Pinpoint the cell where the given text exists, returning its (x, y) midpoint coordinate. 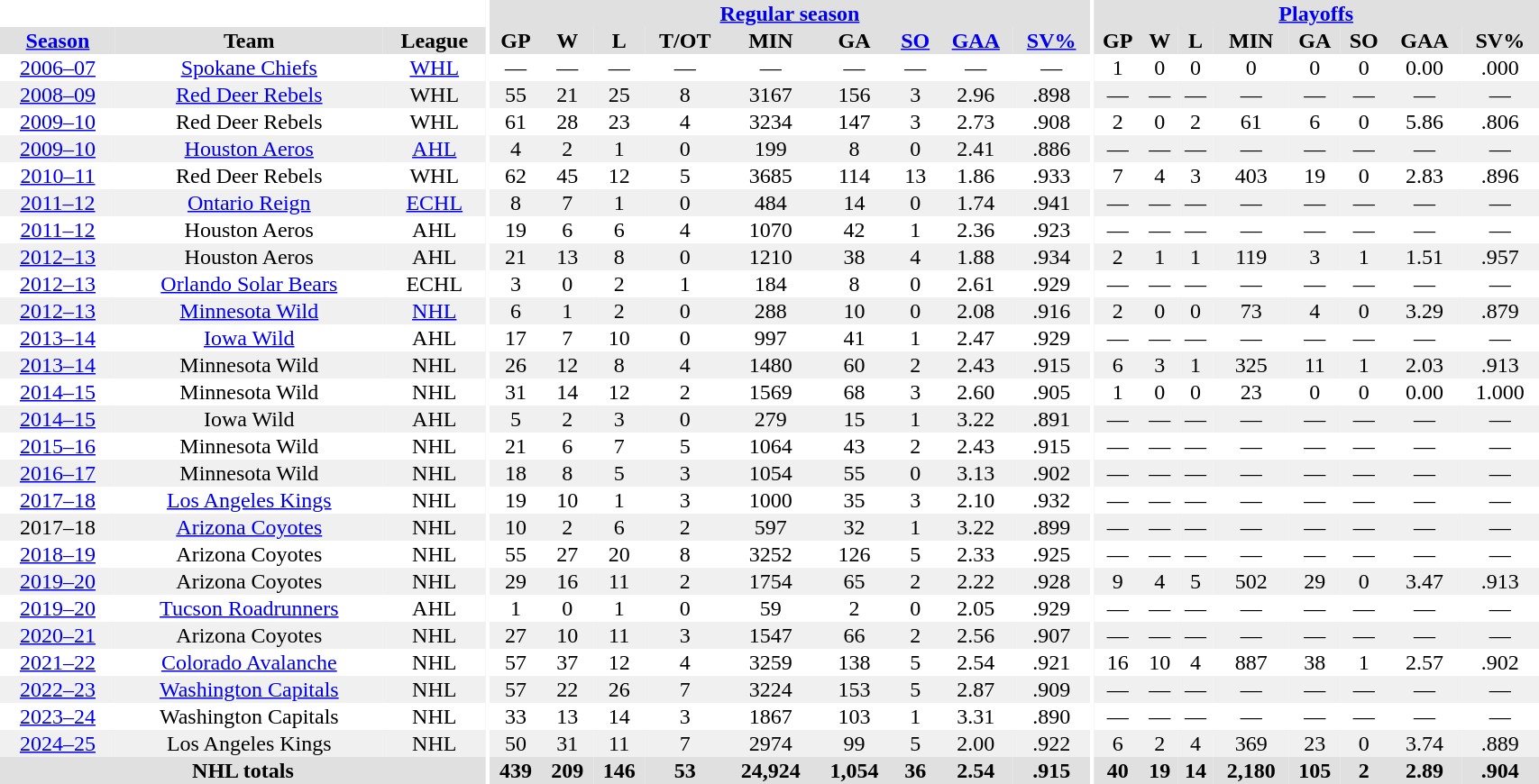
2.10 (976, 500)
2,180 (1251, 770)
1.51 (1424, 257)
2021–22 (58, 662)
2.96 (976, 95)
32 (855, 527)
1754 (770, 581)
369 (1251, 743)
33 (516, 716)
1547 (770, 635)
5.86 (1424, 122)
3.31 (976, 716)
2015–16 (58, 446)
997 (770, 338)
156 (855, 95)
3259 (770, 662)
403 (1251, 176)
288 (770, 311)
.905 (1051, 392)
.000 (1500, 68)
887 (1251, 662)
2020–21 (58, 635)
325 (1251, 365)
.898 (1051, 95)
36 (914, 770)
Orlando Solar Bears (249, 284)
1.74 (976, 203)
2008–09 (58, 95)
2.05 (976, 608)
2023–24 (58, 716)
2010–11 (58, 176)
.933 (1051, 176)
Team (249, 41)
68 (855, 392)
.921 (1051, 662)
2018–19 (58, 554)
2016–17 (58, 473)
126 (855, 554)
NHL totals (243, 770)
1.86 (976, 176)
53 (685, 770)
2.56 (976, 635)
2.33 (976, 554)
Colorado Avalanche (249, 662)
9 (1118, 581)
3.13 (976, 473)
3.47 (1424, 581)
1480 (770, 365)
40 (1118, 770)
105 (1315, 770)
.909 (1051, 689)
2.22 (976, 581)
.904 (1500, 770)
.928 (1051, 581)
153 (855, 689)
146 (618, 770)
35 (855, 500)
2.83 (1424, 176)
.896 (1500, 176)
199 (770, 149)
1054 (770, 473)
3252 (770, 554)
3224 (770, 689)
2024–25 (58, 743)
1,054 (855, 770)
.891 (1051, 419)
3234 (770, 122)
2.03 (1424, 365)
50 (516, 743)
League (435, 41)
.934 (1051, 257)
73 (1251, 311)
114 (855, 176)
18 (516, 473)
Playoffs (1316, 14)
.941 (1051, 203)
45 (568, 176)
Spokane Chiefs (249, 68)
25 (618, 95)
1569 (770, 392)
3167 (770, 95)
.890 (1051, 716)
.923 (1051, 230)
439 (516, 770)
43 (855, 446)
279 (770, 419)
.899 (1051, 527)
37 (568, 662)
20 (618, 554)
209 (568, 770)
.879 (1500, 311)
2022–23 (58, 689)
T/OT (685, 41)
24,924 (770, 770)
2.61 (976, 284)
.907 (1051, 635)
99 (855, 743)
2.57 (1424, 662)
65 (855, 581)
2.41 (976, 149)
3.29 (1424, 311)
62 (516, 176)
.916 (1051, 311)
Ontario Reign (249, 203)
2.87 (976, 689)
.957 (1500, 257)
.925 (1051, 554)
Regular season (790, 14)
2.60 (976, 392)
2.00 (976, 743)
147 (855, 122)
138 (855, 662)
184 (770, 284)
.932 (1051, 500)
60 (855, 365)
2006–07 (58, 68)
1.88 (976, 257)
1867 (770, 716)
22 (568, 689)
42 (855, 230)
.889 (1500, 743)
66 (855, 635)
2.08 (976, 311)
2.89 (1424, 770)
15 (855, 419)
2974 (770, 743)
484 (770, 203)
.806 (1500, 122)
119 (1251, 257)
.908 (1051, 122)
1000 (770, 500)
1064 (770, 446)
103 (855, 716)
2.47 (976, 338)
597 (770, 527)
17 (516, 338)
59 (770, 608)
502 (1251, 581)
3685 (770, 176)
1070 (770, 230)
1.000 (1500, 392)
1210 (770, 257)
.922 (1051, 743)
3.74 (1424, 743)
Season (58, 41)
2.36 (976, 230)
28 (568, 122)
2.73 (976, 122)
41 (855, 338)
.886 (1051, 149)
Tucson Roadrunners (249, 608)
